Determine the [X, Y] coordinate at the center of the cell enclosing the given text.  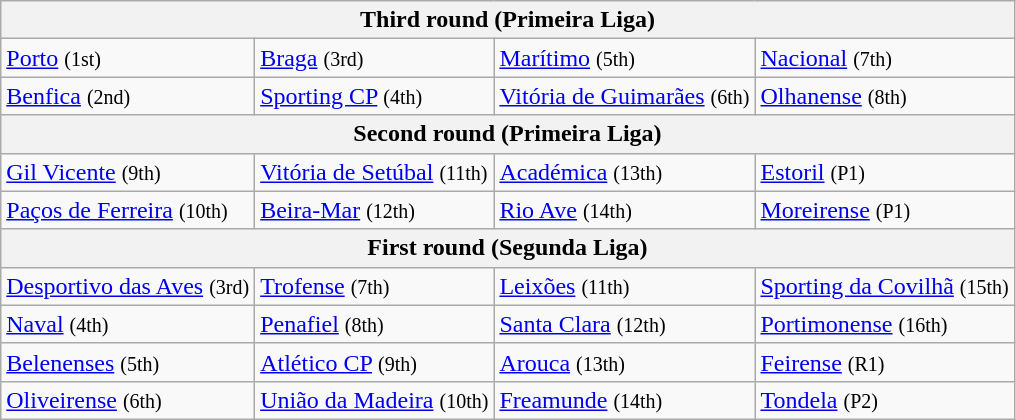
Porto (1st) [128, 58]
Desportivo das Aves (3rd) [128, 286]
Gil Vicente (9th) [128, 172]
Arouca (13th) [624, 362]
Benfica (2nd) [128, 96]
Atlético CP (9th) [374, 362]
First round (Segunda Liga) [508, 248]
Trofense (7th) [374, 286]
Tondela (P2) [884, 400]
Vitória de Guimarães (6th) [624, 96]
Feirense (R1) [884, 362]
Vitória de Setúbal (11th) [374, 172]
Olhanense (8th) [884, 96]
Leixões (11th) [624, 286]
Penafiel (8th) [374, 324]
Académica (13th) [624, 172]
Belenenses (5th) [128, 362]
Oliveirense (6th) [128, 400]
Portimonense (16th) [884, 324]
União da Madeira (10th) [374, 400]
Estoril (P1) [884, 172]
Naval (4th) [128, 324]
Paços de Ferreira (10th) [128, 210]
Marítimo (5th) [624, 58]
Sporting CP (4th) [374, 96]
Third round (Primeira Liga) [508, 20]
Braga (3rd) [374, 58]
Freamunde (14th) [624, 400]
Santa Clara (12th) [624, 324]
Moreirense (P1) [884, 210]
Sporting da Covilhã (15th) [884, 286]
Nacional (7th) [884, 58]
Rio Ave (14th) [624, 210]
Second round (Primeira Liga) [508, 134]
Beira-Mar (12th) [374, 210]
